Determine the (X, Y) coordinate at the center of the cell enclosing the given text.  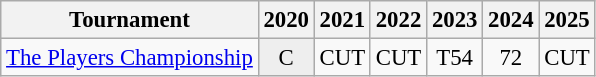
2025 (567, 20)
72 (511, 58)
The Players Championship (130, 58)
2023 (455, 20)
2020 (286, 20)
Tournament (130, 20)
C (286, 58)
T54 (455, 58)
2024 (511, 20)
2022 (398, 20)
2021 (342, 20)
